Scan for the cell matching the given text and deliver its [x, y] coordinate at center. 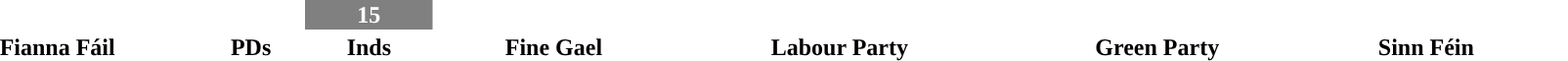
20 [840, 15]
31 [553, 15]
8 [250, 15]
5 [1426, 15]
6 [1157, 15]
15 [370, 15]
